Scan for the cell matching the given text and deliver its (x, y) coordinate at center. 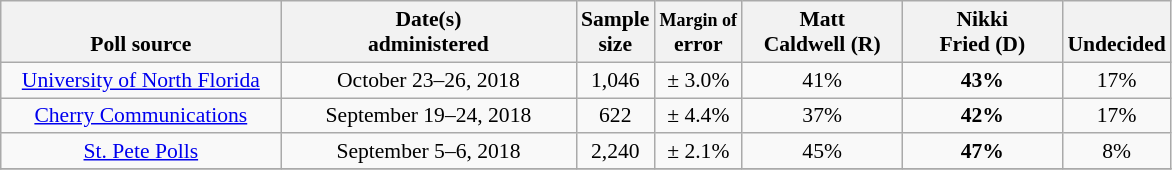
St. Pete Polls (141, 152)
43% (982, 80)
1,046 (615, 80)
± 4.4% (698, 116)
September 5–6, 2018 (428, 152)
± 3.0% (698, 80)
8% (1116, 152)
Cherry Communications (141, 116)
MattCaldwell (R) (822, 32)
Date(s)administered (428, 32)
47% (982, 152)
2,240 (615, 152)
NikkiFried (D) (982, 32)
October 23–26, 2018 (428, 80)
± 2.1% (698, 152)
41% (822, 80)
Poll source (141, 32)
42% (982, 116)
622 (615, 116)
37% (822, 116)
September 19–24, 2018 (428, 116)
Samplesize (615, 32)
University of North Florida (141, 80)
Undecided (1116, 32)
Margin oferror (698, 32)
45% (822, 152)
